Capture the cell that displays the provided text and extract its (x, y) central coordinate. 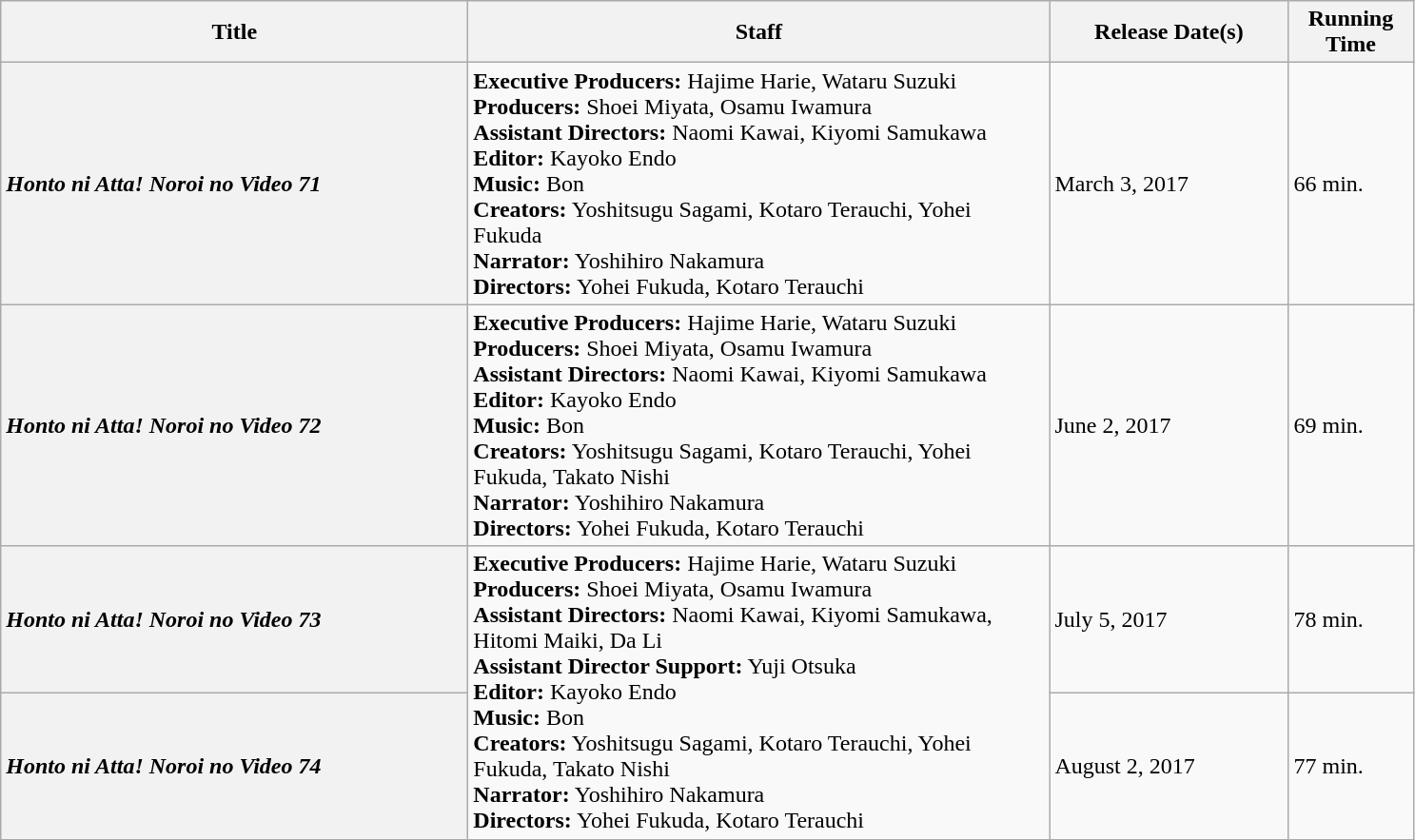
Honto ni Atta! Noroi no Video 71 (234, 184)
August 2, 2017 (1169, 766)
Honto ni Atta! Noroi no Video 74 (234, 766)
66 min. (1351, 184)
69 min. (1351, 425)
Staff (759, 32)
March 3, 2017 (1169, 184)
Title (234, 32)
Honto ni Atta! Noroi no Video 73 (234, 619)
78 min. (1351, 619)
July 5, 2017 (1169, 619)
Release Date(s) (1169, 32)
Running Time (1351, 32)
June 2, 2017 (1169, 425)
Honto ni Atta! Noroi no Video 72 (234, 425)
77 min. (1351, 766)
